Detect which cell encompasses the target text, then output its (x, y) center coordinate. 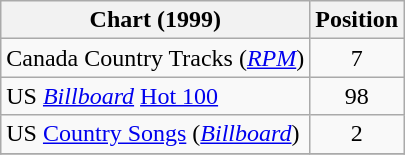
98 (357, 96)
2 (357, 134)
Position (357, 20)
7 (357, 58)
US Country Songs (Billboard) (156, 134)
Chart (1999) (156, 20)
Canada Country Tracks (RPM) (156, 58)
US Billboard Hot 100 (156, 96)
